Extract the (x, y) coordinate from the center of the cell holding the provided text.  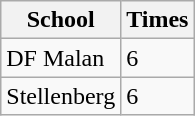
Times (158, 20)
Stellenberg (61, 96)
School (61, 20)
DF Malan (61, 58)
